Determine the [x, y] coordinate at the center of the cell enclosing the given text.  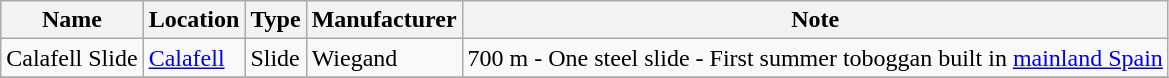
Wiegand [384, 58]
Calafell Slide [72, 58]
700 m - One steel slide - First summer toboggan built in mainland Spain [815, 58]
Slide [276, 58]
Name [72, 20]
Manufacturer [384, 20]
Note [815, 20]
Location [194, 20]
Type [276, 20]
Calafell [194, 58]
